Detect which cell encompasses the target text, then output its (x, y) center coordinate. 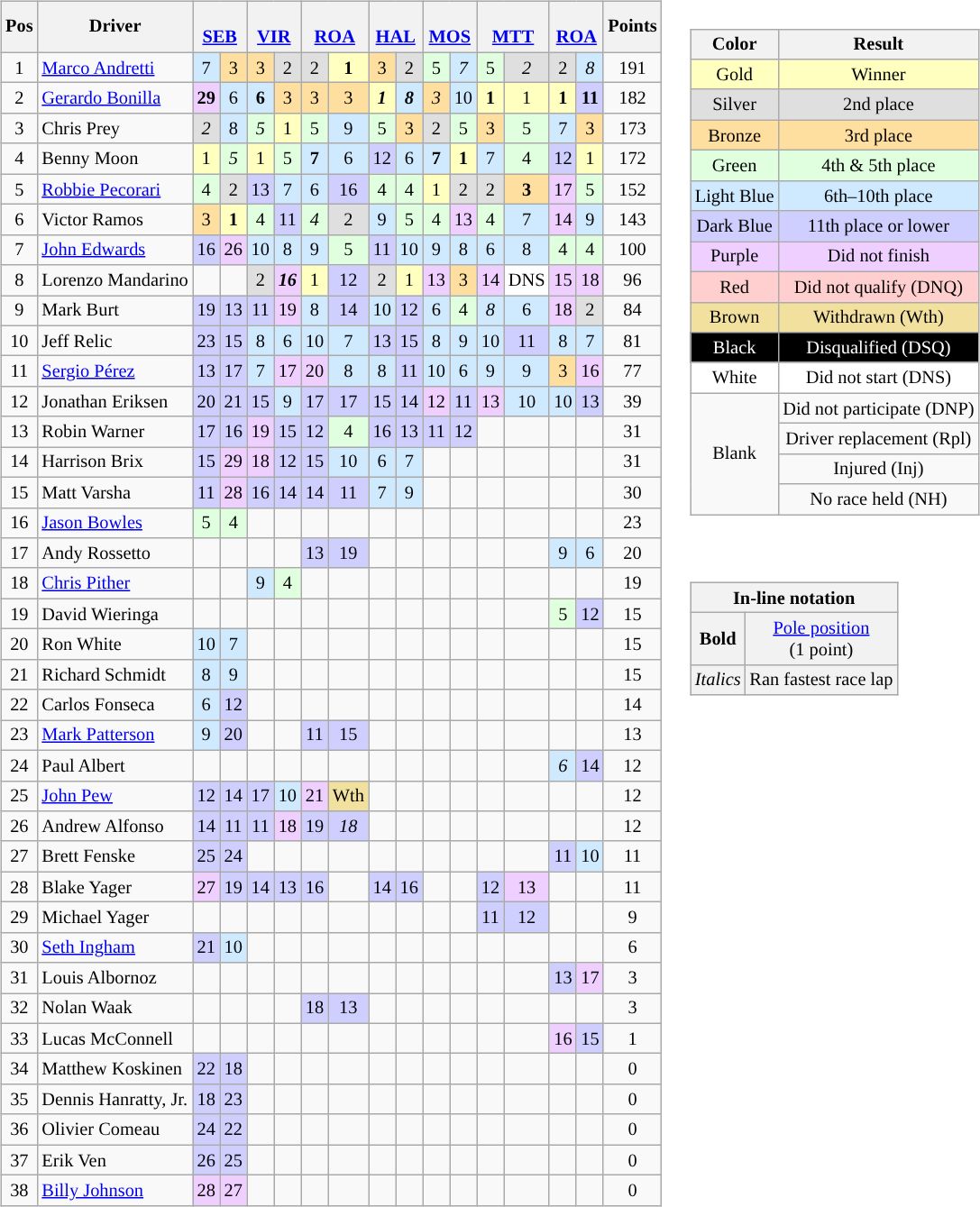
172 (632, 159)
Seth Ingham (114, 947)
Driver (114, 27)
152 (632, 189)
Green (734, 166)
11th place or lower (878, 226)
39 (632, 402)
Brett Fenske (114, 856)
Did not participate (DNP) (878, 408)
Dennis Hanratty, Jr. (114, 1100)
182 (632, 98)
Chris Prey (114, 129)
Matt Varsha (114, 492)
Andrew Alfonso (114, 827)
Pos (19, 27)
Pole position(1 point) (822, 639)
Jonathan Eriksen (114, 402)
84 (632, 311)
Blank (734, 454)
Driver replacement (Rpl) (878, 439)
Winner (878, 75)
Lorenzo Mandarino (114, 280)
John Edwards (114, 250)
John Pew (114, 796)
Robin Warner (114, 432)
Jeff Relic (114, 341)
Result (878, 44)
Bold (718, 639)
Michael Yager (114, 918)
37 (19, 1160)
MOS (450, 27)
No race held (NH) (878, 499)
2nd place (878, 105)
Sergio Pérez (114, 371)
6th–10th place (878, 196)
Victor Ramos (114, 220)
100 (632, 250)
Chris Pither (114, 583)
SEB (220, 27)
Color (734, 44)
81 (632, 341)
David Wieringa (114, 614)
In-line notation (793, 598)
32 (19, 1009)
Did not finish (878, 257)
Lucas McConnell (114, 1038)
Marco Andretti (114, 68)
Paul Albert (114, 765)
4th & 5th place (878, 166)
Ran fastest race lap (822, 680)
White (734, 378)
Dark Blue (734, 226)
Ron White (114, 645)
34 (19, 1069)
Silver (734, 105)
Did not start (DNS) (878, 378)
Bronze (734, 135)
96 (632, 280)
173 (632, 129)
Points (632, 27)
MTT (514, 27)
Light Blue (734, 196)
Gerardo Bonilla (114, 98)
3rd place (878, 135)
77 (632, 371)
143 (632, 220)
Benny Moon (114, 159)
Richard Schmidt (114, 674)
DNS (527, 280)
Disqualified (DSQ) (878, 348)
Nolan Waak (114, 1009)
Matthew Koskinen (114, 1069)
Did not qualify (DNQ) (878, 287)
Carlos Fonseca (114, 705)
35 (19, 1100)
33 (19, 1038)
Purple (734, 257)
38 (19, 1191)
Louis Albornoz (114, 978)
HAL (396, 27)
Wth (348, 796)
Injured (Inj) (878, 469)
Olivier Comeau (114, 1129)
Robbie Pecorari (114, 189)
Brown (734, 317)
Erik Ven (114, 1160)
Mark Burt (114, 311)
Mark Patterson (114, 736)
Withdrawn (Wth) (878, 317)
Italics (718, 680)
Black (734, 348)
Billy Johnson (114, 1191)
Andy Rossetto (114, 553)
Blake Yager (114, 887)
Harrison Brix (114, 462)
Gold (734, 75)
36 (19, 1129)
Jason Bowles (114, 523)
Red (734, 287)
191 (632, 68)
VIR (274, 27)
